Determine the [X, Y] coordinate at the center of the cell enclosing the given text.  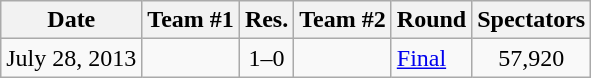
Team #2 [343, 20]
Round [431, 20]
1–0 [266, 58]
Res. [266, 20]
Final [431, 58]
Team #1 [191, 20]
Spectators [532, 20]
July 28, 2013 [72, 58]
Date [72, 20]
57,920 [532, 58]
